Detect which cell encompasses the target text, then output its (x, y) center coordinate. 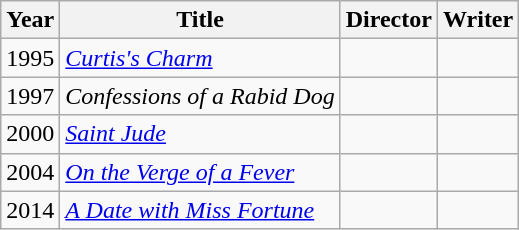
Writer (478, 20)
Curtis's Charm (200, 58)
Director (388, 20)
1995 (30, 58)
2014 (30, 210)
Saint Jude (200, 134)
2000 (30, 134)
Year (30, 20)
1997 (30, 96)
On the Verge of a Fever (200, 172)
2004 (30, 172)
Confessions of a Rabid Dog (200, 96)
A Date with Miss Fortune (200, 210)
Title (200, 20)
